For the text-containing cell, return its midpoint in [x, y] coordinate format. 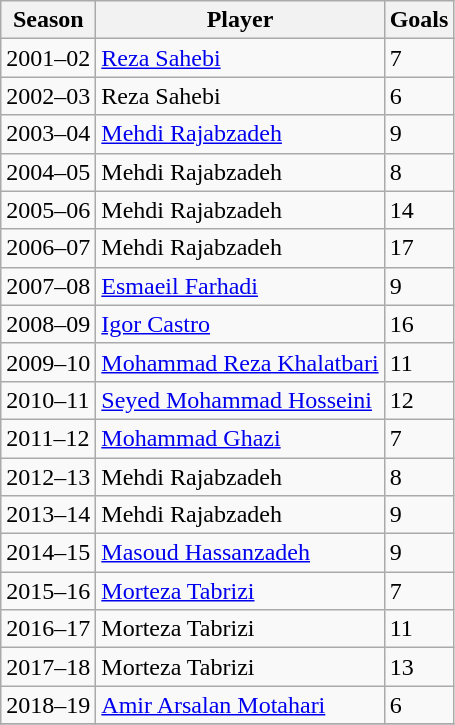
Mohammad Reza Khalatbari [240, 362]
12 [419, 400]
2002–03 [48, 96]
Player [240, 20]
2008–09 [48, 324]
2018–19 [48, 705]
2012–13 [48, 477]
Mohammad Ghazi [240, 438]
17 [419, 248]
2009–10 [48, 362]
16 [419, 324]
Seyed Mohammad Hosseini [240, 400]
2003–04 [48, 134]
2011–12 [48, 438]
2017–18 [48, 667]
2016–17 [48, 629]
Amir Arsalan Motahari [240, 705]
Esmaeil Farhadi [240, 286]
Igor Castro [240, 324]
2005–06 [48, 210]
Season [48, 20]
2013–14 [48, 515]
14 [419, 210]
13 [419, 667]
2001–02 [48, 58]
2004–05 [48, 172]
2006–07 [48, 248]
2010–11 [48, 400]
2015–16 [48, 591]
2014–15 [48, 553]
Goals [419, 20]
2007–08 [48, 286]
Masoud Hassanzadeh [240, 553]
